Return (X, Y) of the center of cell containing provided text 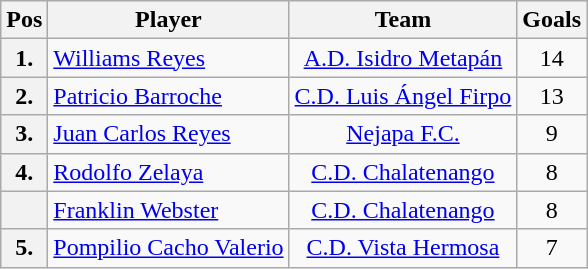
Juan Carlos Reyes (168, 134)
Player (168, 20)
5. (24, 248)
Rodolfo Zelaya (168, 172)
Pos (24, 20)
2. (24, 96)
Franklin Webster (168, 210)
Pompilio Cacho Valerio (168, 248)
3. (24, 134)
C.D. Luis Ángel Firpo (403, 96)
7 (552, 248)
Team (403, 20)
C.D. Vista Hermosa (403, 248)
13 (552, 96)
Goals (552, 20)
1. (24, 58)
9 (552, 134)
Patricio Barroche (168, 96)
Williams Reyes (168, 58)
14 (552, 58)
Nejapa F.C. (403, 134)
A.D. Isidro Metapán (403, 58)
4. (24, 172)
